Locate the cell with the specified text and output its [X, Y] center coordinate. 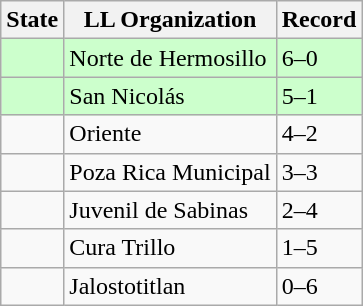
Oriente [170, 134]
4–2 [319, 134]
Poza Rica Municipal [170, 172]
San Nicolás [170, 96]
2–4 [319, 210]
Norte de Hermosillo [170, 58]
State [32, 20]
5–1 [319, 96]
6–0 [319, 58]
LL Organization [170, 20]
Cura Trillo [170, 248]
3–3 [319, 172]
0–6 [319, 286]
Record [319, 20]
Jalostotitlan [170, 286]
1–5 [319, 248]
Juvenil de Sabinas [170, 210]
